Return [x, y] of the center of cell containing provided text 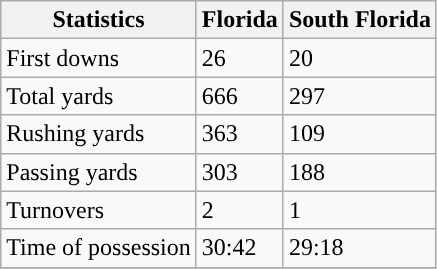
South Florida [360, 20]
303 [240, 172]
297 [360, 96]
363 [240, 134]
Total yards [99, 96]
30:42 [240, 248]
Time of possession [99, 248]
20 [360, 58]
Passing yards [99, 172]
Florida [240, 20]
109 [360, 134]
188 [360, 172]
2 [240, 210]
First downs [99, 58]
1 [360, 210]
Turnovers [99, 210]
29:18 [360, 248]
26 [240, 58]
Statistics [99, 20]
666 [240, 96]
Rushing yards [99, 134]
